Detect which cell encompasses the target text, then output its [X, Y] center coordinate. 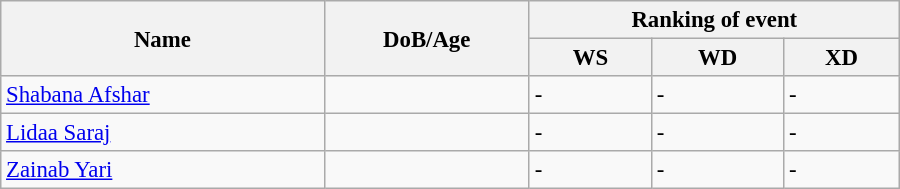
XD [842, 58]
Shabana Afshar [162, 95]
Zainab Yari [162, 170]
Ranking of event [714, 20]
WS [590, 58]
Name [162, 38]
Lidaa Saraj [162, 133]
WD [718, 58]
DoB/Age [426, 38]
